Provide the (X, Y) coordinate of the cell's center where the given text is located.  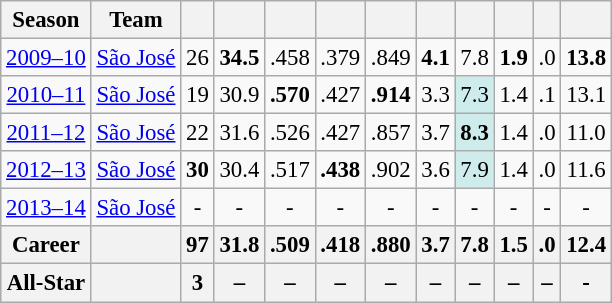
.526 (290, 133)
2011–12 (46, 133)
2012–13 (46, 170)
7.9 (474, 170)
3 (198, 283)
.379 (340, 58)
13.8 (586, 58)
All-Star (46, 283)
.857 (391, 133)
12.4 (586, 245)
11.0 (586, 133)
.438 (340, 170)
3.6 (436, 170)
Season (46, 20)
Team (136, 20)
.880 (391, 245)
.418 (340, 245)
34.5 (239, 58)
31.8 (239, 245)
.458 (290, 58)
.849 (391, 58)
.509 (290, 245)
2009–10 (46, 58)
2010–11 (46, 95)
22 (198, 133)
30.9 (239, 95)
19 (198, 95)
.914 (391, 95)
7.3 (474, 95)
2013–14 (46, 208)
1.9 (514, 58)
.1 (547, 95)
31.6 (239, 133)
.517 (290, 170)
11.6 (586, 170)
30 (198, 170)
.902 (391, 170)
.570 (290, 95)
1.5 (514, 245)
30.4 (239, 170)
3.3 (436, 95)
26 (198, 58)
8.3 (474, 133)
97 (198, 245)
13.1 (586, 95)
4.1 (436, 58)
Career (46, 245)
